Search for the cell housing the specified text and yield its (X, Y) center coordinate. 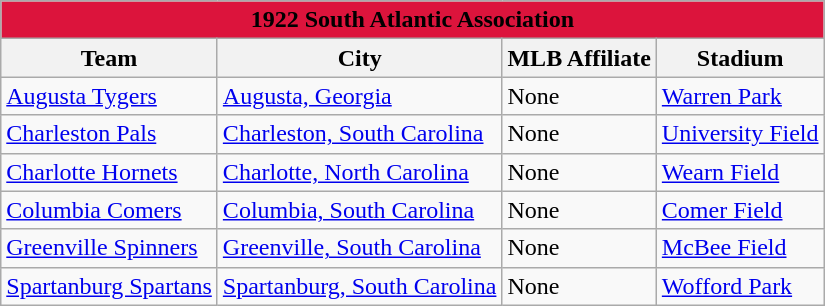
Augusta Tygers (110, 96)
Team (110, 58)
Wearn Field (740, 172)
University Field (740, 134)
Charlotte Hornets (110, 172)
1922 South Atlantic Association (412, 20)
Augusta, Georgia (360, 96)
MLB Affiliate (579, 58)
Warren Park (740, 96)
Stadium (740, 58)
Spartanburg, South Carolina (360, 286)
Charleston Pals (110, 134)
Charleston, South Carolina (360, 134)
Comer Field (740, 210)
McBee Field (740, 248)
Columbia, South Carolina (360, 210)
Greenville Spinners (110, 248)
Spartanburg Spartans (110, 286)
Greenville, South Carolina (360, 248)
City (360, 58)
Charlotte, North Carolina (360, 172)
Columbia Comers (110, 210)
Wofford Park (740, 286)
